Output the [x, y] coordinate of the center of the cell containing the given text.  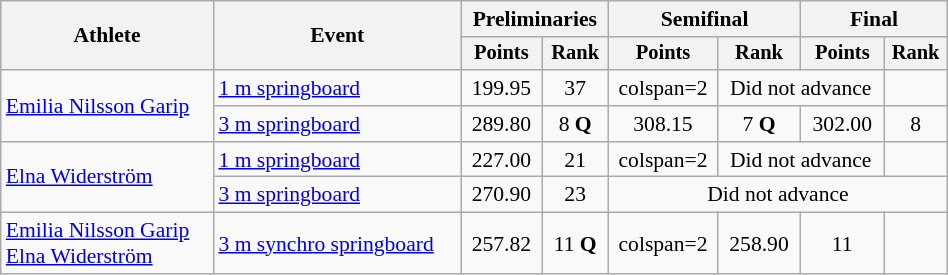
23 [576, 195]
289.80 [502, 124]
Emilia Nilsson Garip [108, 106]
11 Q [576, 244]
227.00 [502, 160]
Elna Widerström [108, 178]
302.00 [842, 124]
Athlete [108, 36]
8 Q [576, 124]
11 [842, 244]
258.90 [758, 244]
308.15 [664, 124]
8 [916, 124]
3 m synchro springboard [337, 244]
21 [576, 160]
Preliminaries [535, 19]
Event [337, 36]
7 Q [758, 124]
37 [576, 88]
199.95 [502, 88]
Emilia Nilsson Garip Elna Widerström [108, 244]
270.90 [502, 195]
Semifinal [705, 19]
257.82 [502, 244]
Final [874, 19]
